Scan for the cell matching the given text and deliver its (X, Y) coordinate at center. 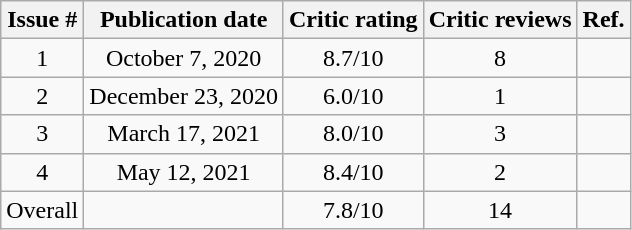
May 12, 2021 (184, 172)
March 17, 2021 (184, 134)
Critic reviews (500, 20)
December 23, 2020 (184, 96)
Issue # (42, 20)
6.0/10 (353, 96)
8.7/10 (353, 58)
4 (42, 172)
October 7, 2020 (184, 58)
Overall (42, 210)
8.0/10 (353, 134)
Critic rating (353, 20)
Ref. (604, 20)
Publication date (184, 20)
14 (500, 210)
8.4/10 (353, 172)
8 (500, 58)
7.8/10 (353, 210)
